Find where the given text appears and provide that cell's center as (X, Y) coordinate. 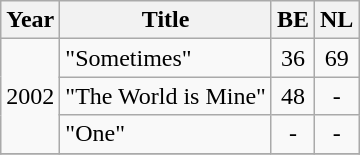
69 (336, 58)
"Sometimes" (166, 58)
36 (292, 58)
"The World is Mine" (166, 96)
"One" (166, 134)
2002 (30, 96)
Year (30, 20)
Title (166, 20)
BE (292, 20)
NL (336, 20)
48 (292, 96)
